For the text-containing cell, return its midpoint in (X, Y) coordinate format. 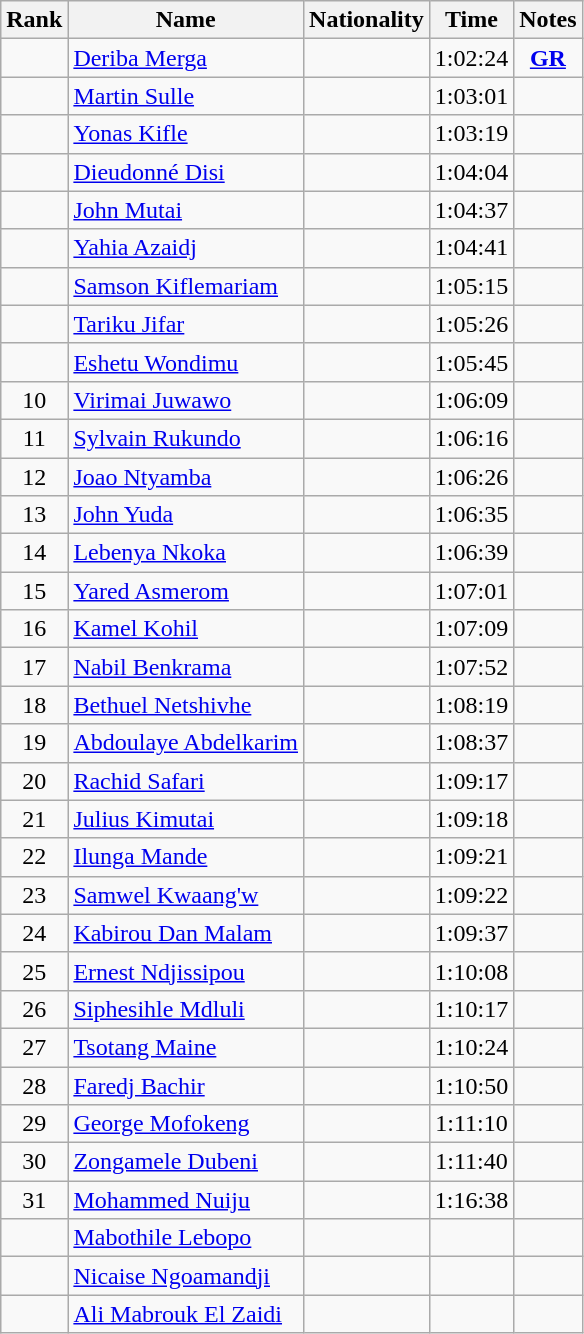
1:10:08 (471, 971)
1:06:39 (471, 553)
14 (34, 553)
Rachid Safari (186, 781)
Yared Asmerom (186, 591)
1:09:17 (471, 781)
1:07:09 (471, 629)
Bethuel Netshivhe (186, 705)
Kabirou Dan Malam (186, 933)
1:10:50 (471, 1085)
Nationality (367, 20)
1:02:24 (471, 58)
Siphesihle Mdluli (186, 1009)
1:09:18 (471, 819)
George Mofokeng (186, 1124)
1:09:22 (471, 895)
Yonas Kifle (186, 134)
28 (34, 1085)
20 (34, 781)
Lebenya Nkoka (186, 553)
1:09:37 (471, 933)
17 (34, 667)
21 (34, 819)
Samson Kiflemariam (186, 286)
Rank (34, 20)
Tariku Jifar (186, 324)
Dieudonné Disi (186, 172)
John Yuda (186, 515)
Mohammed Nuiju (186, 1200)
15 (34, 591)
1:11:10 (471, 1124)
22 (34, 857)
Samwel Kwaang'w (186, 895)
1:04:37 (471, 210)
1:11:40 (471, 1162)
John Mutai (186, 210)
1:06:26 (471, 477)
1:04:04 (471, 172)
1:03:01 (471, 96)
13 (34, 515)
1:06:16 (471, 438)
Faredj Bachir (186, 1085)
Martin Sulle (186, 96)
1:05:15 (471, 286)
12 (34, 477)
27 (34, 1047)
Eshetu Wondimu (186, 362)
Julius Kimutai (186, 819)
10 (34, 400)
23 (34, 895)
19 (34, 743)
1:10:17 (471, 1009)
1:09:21 (471, 857)
Zongamele Dubeni (186, 1162)
1:04:41 (471, 248)
Ali Mabrouk El Zaidi (186, 1314)
1:08:37 (471, 743)
Yahia Azaidj (186, 248)
1:08:19 (471, 705)
1:16:38 (471, 1200)
Virimai Juwawo (186, 400)
Abdoulaye Abdelkarim (186, 743)
11 (34, 438)
30 (34, 1162)
Notes (548, 20)
Nabil Benkrama (186, 667)
1:06:09 (471, 400)
Ernest Ndjissipou (186, 971)
Tsotang Maine (186, 1047)
Mabothile Lebopo (186, 1238)
Deriba Merga (186, 58)
1:05:45 (471, 362)
Time (471, 20)
GR (548, 58)
18 (34, 705)
Ilunga Mande (186, 857)
Sylvain Rukundo (186, 438)
26 (34, 1009)
29 (34, 1124)
1:07:01 (471, 591)
Joao Ntyamba (186, 477)
Name (186, 20)
Kamel Kohil (186, 629)
1:05:26 (471, 324)
31 (34, 1200)
16 (34, 629)
24 (34, 933)
1:10:24 (471, 1047)
1:07:52 (471, 667)
1:03:19 (471, 134)
1:06:35 (471, 515)
25 (34, 971)
Nicaise Ngoamandji (186, 1276)
